Capture the cell that displays the provided text and extract its [X, Y] central coordinate. 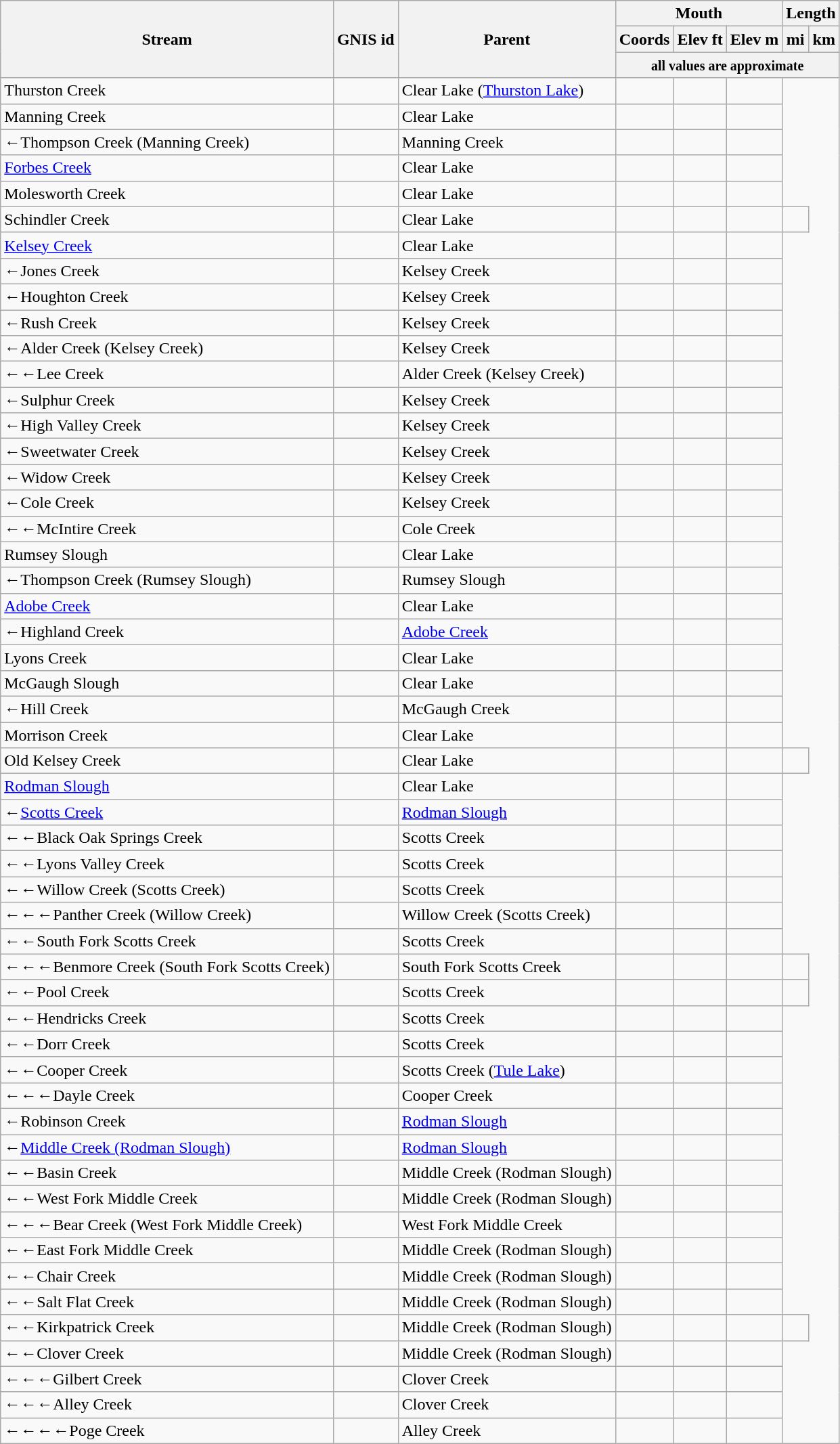
Morrison Creek [167, 735]
←←South Fork Scotts Creek [167, 941]
←Jones Creek [167, 271]
Mouth [699, 14]
Elev m [754, 39]
←Highland Creek [167, 632]
←←←Bear Creek (West Fork Middle Creek) [167, 1225]
←Middle Creek (Rodman Slough) [167, 1147]
←←Pool Creek [167, 992]
mi [796, 39]
←←West Fork Middle Creek [167, 1199]
←Widow Creek [167, 477]
Clear Lake (Thurston Lake) [506, 91]
Schindler Creek [167, 219]
←←←Alley Creek [167, 1405]
←←←Benmore Creek (South Fork Scotts Creek) [167, 967]
←Sweetwater Creek [167, 452]
Scotts Creek (Tule Lake) [506, 1070]
←←Clover Creek [167, 1353]
←←←←Poge Creek [167, 1430]
Willow Creek (Scotts Creek) [506, 915]
Length [811, 14]
←Rush Creek [167, 323]
←←Cooper Creek [167, 1070]
←←Black Oak Springs Creek [167, 838]
←←Dorr Creek [167, 1044]
←Alder Creek (Kelsey Creek) [167, 349]
←Cole Creek [167, 503]
Alley Creek [506, 1430]
Lyons Creek [167, 657]
Cooper Creek [506, 1095]
←←Salt Flat Creek [167, 1302]
km [824, 39]
South Fork Scotts Creek [506, 967]
all values are approximate [727, 65]
←←Kirkpatrick Creek [167, 1328]
McGaugh Creek [506, 709]
Forbes Creek [167, 168]
←←←Dayle Creek [167, 1095]
Stream [167, 39]
Cole Creek [506, 529]
←←Chair Creek [167, 1276]
←Thompson Creek (Rumsey Slough) [167, 580]
GNIS id [366, 39]
←Hill Creek [167, 709]
Molesworth Creek [167, 194]
←Sulphur Creek [167, 400]
←High Valley Creek [167, 426]
Elev ft [700, 39]
←←Hendricks Creek [167, 1018]
McGaugh Slough [167, 683]
Coords [644, 39]
←←←Panther Creek (Willow Creek) [167, 915]
←←McIntire Creek [167, 529]
←←Willow Creek (Scotts Creek) [167, 890]
West Fork Middle Creek [506, 1225]
←Robinson Creek [167, 1121]
←←Basin Creek [167, 1173]
←Thompson Creek (Manning Creek) [167, 142]
Alder Creek (Kelsey Creek) [506, 374]
←←East Fork Middle Creek [167, 1250]
←←Lee Creek [167, 374]
Old Kelsey Creek [167, 761]
←Scotts Creek [167, 812]
←←←Gilbert Creek [167, 1379]
←←Lyons Valley Creek [167, 864]
Parent [506, 39]
Thurston Creek [167, 91]
←Houghton Creek [167, 297]
